Search for the cell housing the specified text and yield its [x, y] center coordinate. 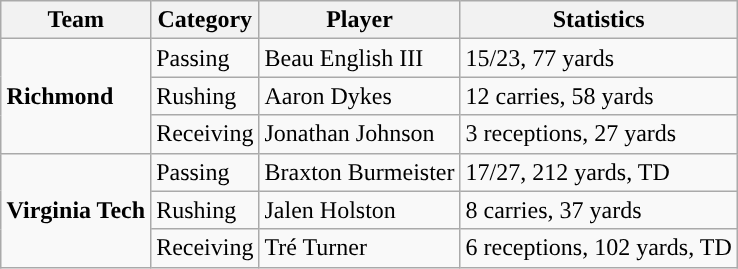
Jalen Holston [360, 210]
Category [205, 20]
Jonathan Johnson [360, 134]
Braxton Burmeister [360, 172]
12 carries, 58 yards [598, 96]
17/27, 212 yards, TD [598, 172]
8 carries, 37 yards [598, 210]
Tré Turner [360, 248]
Team [76, 20]
Richmond [76, 96]
Virginia Tech [76, 210]
15/23, 77 yards [598, 58]
Player [360, 20]
Statistics [598, 20]
3 receptions, 27 yards [598, 134]
Aaron Dykes [360, 96]
Beau English III [360, 58]
6 receptions, 102 yards, TD [598, 248]
